Search for the cell housing the specified text and yield its [X, Y] center coordinate. 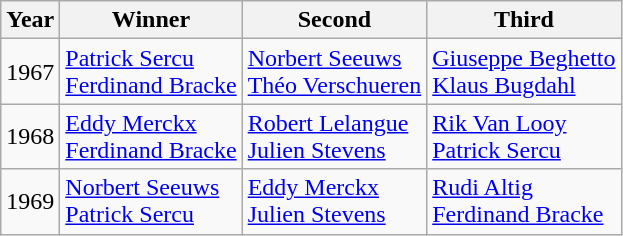
Third [524, 20]
Second [334, 20]
Giuseppe Beghetto Klaus Bugdahl [524, 72]
Winner [151, 20]
Norbert Seeuws Patrick Sercu [151, 202]
Patrick Sercu Ferdinand Bracke [151, 72]
Rik Van Looy Patrick Sercu [524, 136]
1969 [30, 202]
1967 [30, 72]
1968 [30, 136]
Year [30, 20]
Norbert Seeuws Théo Verschueren [334, 72]
Eddy Merckx Julien Stevens [334, 202]
Robert Lelangue Julien Stevens [334, 136]
Rudi Altig Ferdinand Bracke [524, 202]
Eddy Merckx Ferdinand Bracke [151, 136]
